Capture the cell that displays the provided text and extract its (X, Y) central coordinate. 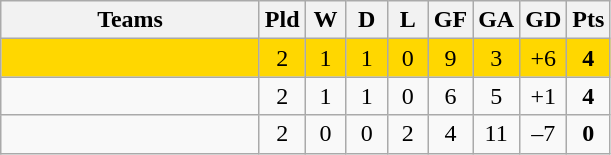
Teams (130, 20)
+1 (544, 96)
Pld (282, 20)
3 (496, 58)
+6 (544, 58)
6 (450, 96)
GA (496, 20)
5 (496, 96)
D (366, 20)
GF (450, 20)
11 (496, 134)
W (326, 20)
–7 (544, 134)
GD (544, 20)
L (408, 20)
9 (450, 58)
Pts (588, 20)
